Output the (X, Y) coordinate of the center of the cell containing the given text.  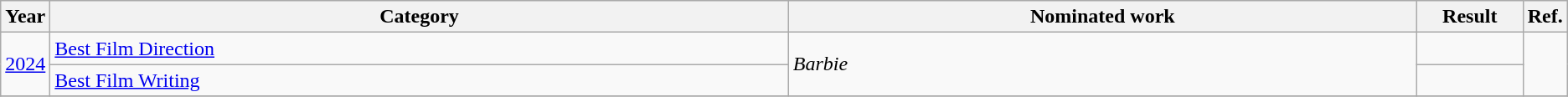
Result (1469, 17)
Barbie (1102, 64)
Year (25, 17)
Category (419, 17)
Best Film Writing (419, 80)
2024 (25, 64)
Ref. (1545, 17)
Best Film Direction (419, 48)
Nominated work (1102, 17)
